Return (x, y) of the center of cell containing provided text 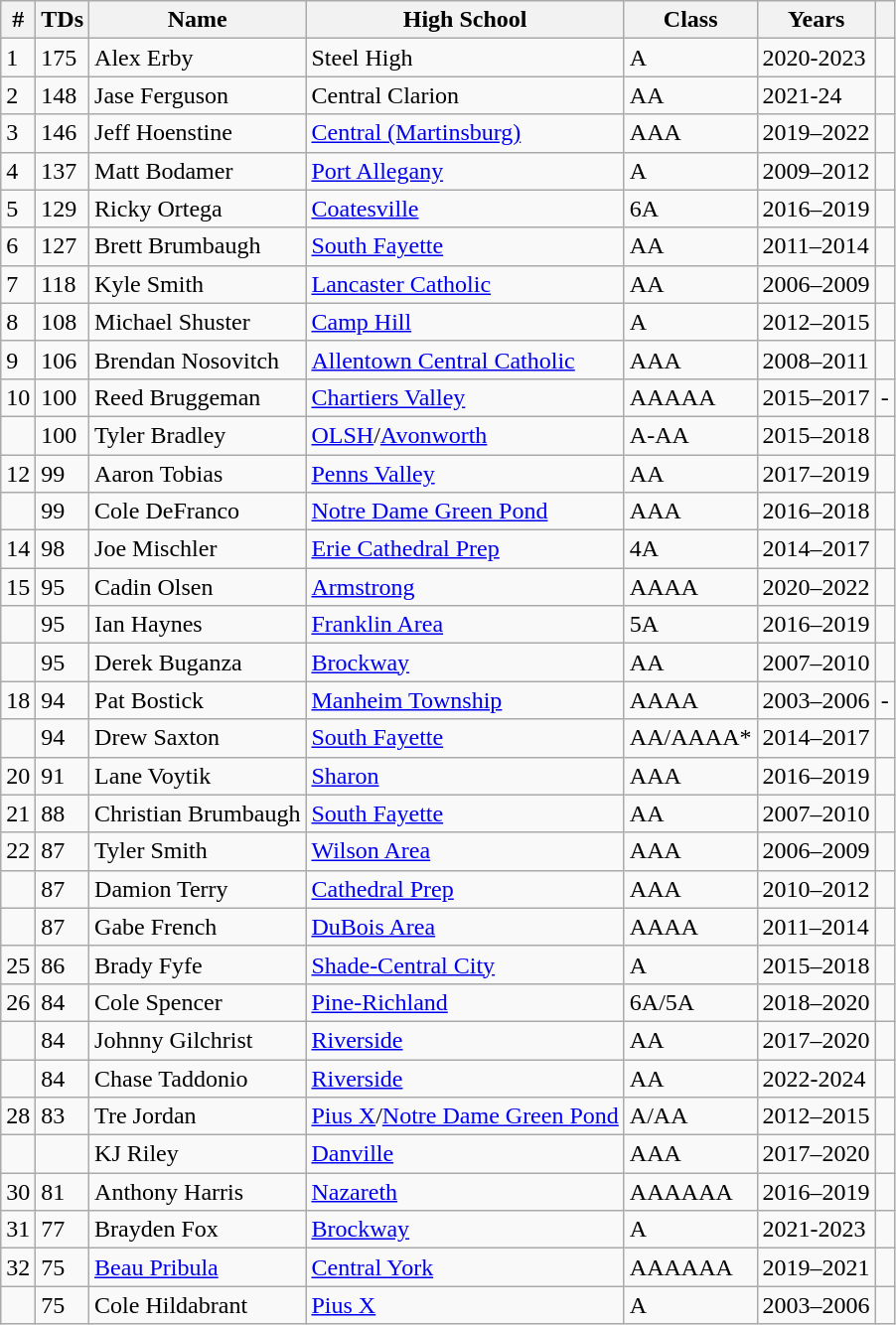
2019–2022 (817, 133)
Cathedral Prep (465, 889)
Port Allegany (465, 171)
2008–2011 (817, 360)
Shade-Central City (465, 964)
Brett Brumbaugh (198, 246)
Central (Martinsburg) (465, 133)
Pius X/Notre Dame Green Pond (465, 1116)
Cole Spencer (198, 1002)
2021-2023 (817, 1230)
30 (18, 1192)
Cole DeFranco (198, 512)
8 (18, 322)
118 (63, 284)
91 (63, 776)
6A (690, 209)
Lancaster Catholic (465, 284)
Armstrong (465, 587)
88 (63, 813)
Joe Mischler (198, 549)
7 (18, 284)
20 (18, 776)
Pine-Richland (465, 1002)
Tyler Bradley (198, 435)
2 (18, 95)
TDs (63, 20)
Brayden Fox (198, 1230)
83 (63, 1116)
AA/AAAA* (690, 738)
22 (18, 851)
15 (18, 587)
Cole Hildabrant (198, 1305)
81 (63, 1192)
4A (690, 549)
Central York (465, 1267)
Chartiers Valley (465, 397)
Pius X (465, 1305)
106 (63, 360)
AAAAA (690, 397)
98 (63, 549)
Franklin Area (465, 625)
Steel High (465, 58)
129 (63, 209)
9 (18, 360)
10 (18, 397)
Penns Valley (465, 474)
Erie Cathedral Prep (465, 549)
Coatesville (465, 209)
DuBois Area (465, 927)
Lane Voytik (198, 776)
6A/5A (690, 1002)
31 (18, 1230)
Anthony Harris (198, 1192)
Chase Taddonio (198, 1078)
Cadin Olsen (198, 587)
Danville (465, 1154)
25 (18, 964)
148 (63, 95)
32 (18, 1267)
A-AA (690, 435)
Sharon (465, 776)
Years (817, 20)
Drew Saxton (198, 738)
Matt Bodamer (198, 171)
Damion Terry (198, 889)
2018–2020 (817, 1002)
2021-24 (817, 95)
6 (18, 246)
18 (18, 700)
Notre Dame Green Pond (465, 512)
Nazareth (465, 1192)
Gabe French (198, 927)
KJ Riley (198, 1154)
Camp Hill (465, 322)
Aaron Tobias (198, 474)
175 (63, 58)
146 (63, 133)
2017–2019 (817, 474)
26 (18, 1002)
Class (690, 20)
Tyler Smith (198, 851)
2010–2012 (817, 889)
Michael Shuster (198, 322)
A/AA (690, 1116)
2009–2012 (817, 171)
86 (63, 964)
Kyle Smith (198, 284)
2015–2017 (817, 397)
137 (63, 171)
Pat Bostick (198, 700)
2022-2024 (817, 1078)
Beau Pribula (198, 1267)
High School (465, 20)
Allentown Central Catholic (465, 360)
127 (63, 246)
108 (63, 322)
5 (18, 209)
Reed Bruggeman (198, 397)
Ian Haynes (198, 625)
14 (18, 549)
Christian Brumbaugh (198, 813)
OLSH/Avonworth (465, 435)
Alex Erby (198, 58)
# (18, 20)
3 (18, 133)
Brendan Nosovitch (198, 360)
Ricky Ortega (198, 209)
Central Clarion (465, 95)
Brady Fyfe (198, 964)
Wilson Area (465, 851)
1 (18, 58)
Tre Jordan (198, 1116)
Manheim Township (465, 700)
12 (18, 474)
2016–2018 (817, 512)
Johnny Gilchrist (198, 1040)
Jase Ferguson (198, 95)
4 (18, 171)
77 (63, 1230)
2020-2023 (817, 58)
2020–2022 (817, 587)
2019–2021 (817, 1267)
5A (690, 625)
21 (18, 813)
Name (198, 20)
28 (18, 1116)
Derek Buganza (198, 662)
Jeff Hoenstine (198, 133)
